Detect which cell encompasses the target text, then output its (x, y) center coordinate. 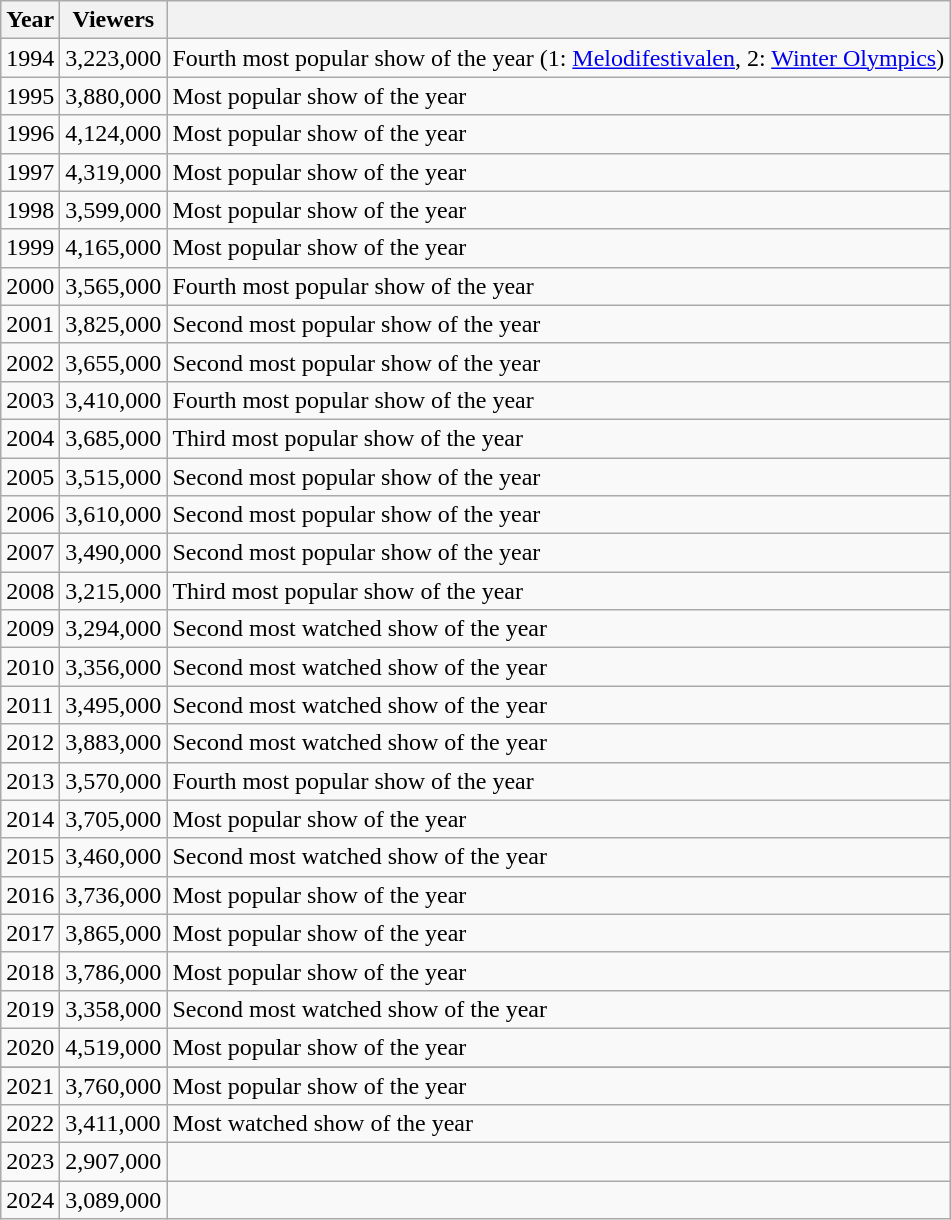
3,515,000 (114, 477)
2021 (30, 1085)
4,319,000 (114, 172)
Viewers (114, 20)
3,786,000 (114, 971)
3,215,000 (114, 591)
2006 (30, 515)
3,705,000 (114, 819)
2010 (30, 667)
3,655,000 (114, 362)
3,495,000 (114, 705)
2008 (30, 591)
3,865,000 (114, 933)
4,519,000 (114, 1047)
1996 (30, 134)
2005 (30, 477)
2009 (30, 629)
2022 (30, 1124)
2013 (30, 781)
2003 (30, 400)
3,736,000 (114, 895)
1995 (30, 96)
3,565,000 (114, 286)
3,490,000 (114, 553)
2014 (30, 819)
2,907,000 (114, 1162)
2012 (30, 743)
3,411,000 (114, 1124)
2020 (30, 1047)
1998 (30, 210)
2019 (30, 1009)
3,599,000 (114, 210)
Fourth most popular show of the year (1: Melodifestivalen, 2: Winter Olympics) (558, 58)
1999 (30, 248)
3,610,000 (114, 515)
4,124,000 (114, 134)
3,883,000 (114, 743)
Most watched show of the year (558, 1124)
2001 (30, 324)
3,356,000 (114, 667)
2023 (30, 1162)
2015 (30, 857)
1994 (30, 58)
2016 (30, 895)
2000 (30, 286)
3,760,000 (114, 1085)
3,685,000 (114, 438)
2011 (30, 705)
2002 (30, 362)
2017 (30, 933)
2007 (30, 553)
3,410,000 (114, 400)
3,570,000 (114, 781)
3,880,000 (114, 96)
2004 (30, 438)
4,165,000 (114, 248)
3,089,000 (114, 1200)
3,358,000 (114, 1009)
3,460,000 (114, 857)
Year (30, 20)
3,223,000 (114, 58)
2024 (30, 1200)
3,825,000 (114, 324)
1997 (30, 172)
2018 (30, 971)
3,294,000 (114, 629)
